Capture the cell that displays the provided text and extract its [x, y] central coordinate. 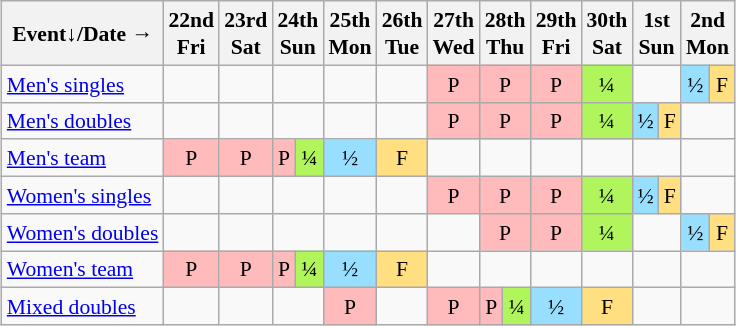
Men's doubles [83, 120]
Mixed doubles [83, 306]
2ndMon [708, 33]
Event↓/Date → [83, 33]
26thTue [402, 33]
28thThu [506, 33]
Women's doubles [83, 232]
Women's singles [83, 194]
Men's team [83, 158]
22ndFri [191, 33]
29thFri [556, 33]
23rdSat [246, 33]
30thSat [606, 33]
1stSun [656, 33]
27thWed [454, 33]
Men's singles [83, 84]
Women's team [83, 268]
24thSun [298, 33]
25thMon [350, 33]
